Capture the cell that displays the provided text and extract its [X, Y] central coordinate. 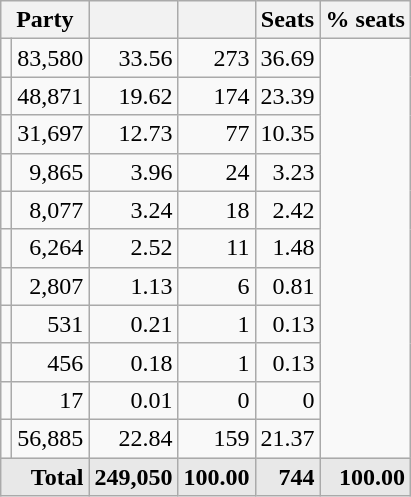
0.01 [134, 400]
744 [288, 477]
21.37 [288, 438]
2.52 [134, 248]
9,865 [50, 172]
48,871 [50, 96]
10.35 [288, 134]
273 [216, 58]
22.84 [134, 438]
19.62 [134, 96]
531 [50, 324]
159 [216, 438]
249,050 [134, 477]
Seats [288, 20]
456 [50, 362]
12.73 [134, 134]
6,264 [50, 248]
6 [216, 286]
23.39 [288, 96]
83,580 [50, 58]
3.96 [134, 172]
56,885 [50, 438]
% seats [365, 20]
2.42 [288, 210]
8,077 [50, 210]
Total [45, 477]
1.48 [288, 248]
3.24 [134, 210]
1.13 [134, 286]
0.21 [134, 324]
0.81 [288, 286]
Party [45, 20]
36.69 [288, 58]
174 [216, 96]
77 [216, 134]
24 [216, 172]
11 [216, 248]
3.23 [288, 172]
31,697 [50, 134]
17 [50, 400]
33.56 [134, 58]
2,807 [50, 286]
0.18 [134, 362]
18 [216, 210]
